Determine the (x, y) coordinate at the center of the cell enclosing the given text.  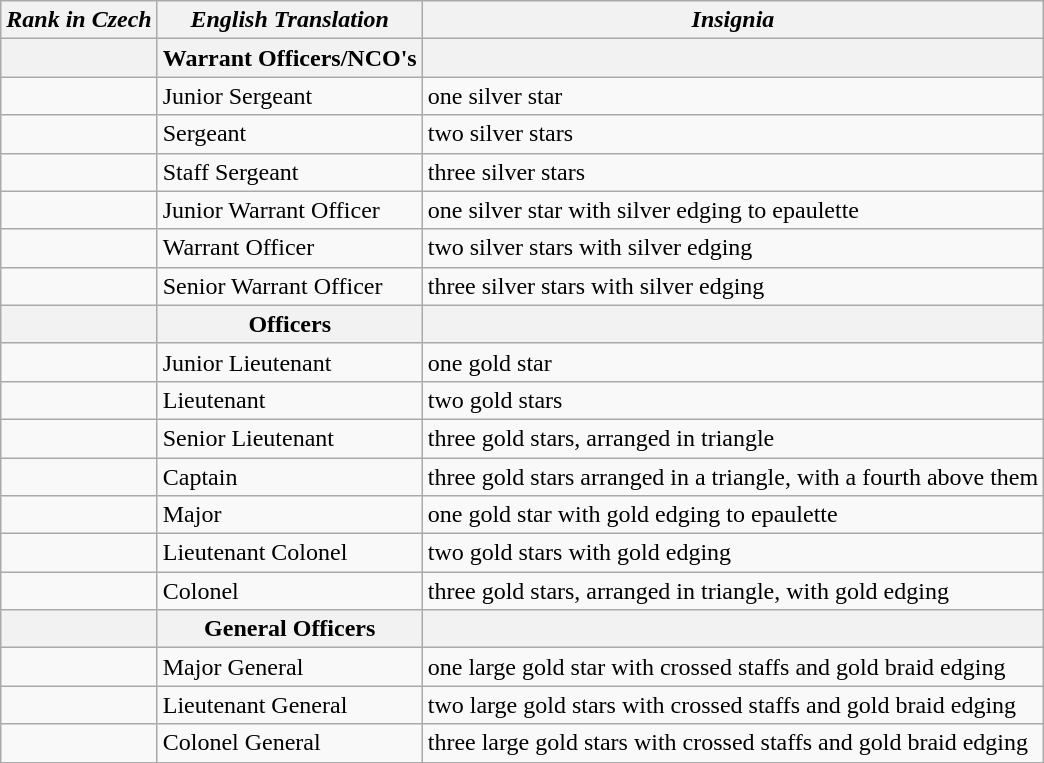
Lieutenant General (290, 705)
three silver stars (733, 172)
two large gold stars with crossed staffs and gold braid edging (733, 705)
Warrant Officers/NCO's (290, 58)
two gold stars (733, 400)
Rank in Czech (79, 20)
Major (290, 515)
General Officers (290, 629)
two gold stars with gold edging (733, 553)
Senior Warrant Officer (290, 286)
Junior Warrant Officer (290, 210)
Colonel (290, 591)
three gold stars, arranged in triangle, with gold edging (733, 591)
Warrant Officer (290, 248)
Sergeant (290, 134)
three silver stars with silver edging (733, 286)
three gold stars, arranged in triangle (733, 438)
two silver stars with silver edging (733, 248)
Insignia (733, 20)
Lieutenant Colonel (290, 553)
Officers (290, 324)
three gold stars arranged in a triangle, with a fourth above them (733, 477)
Senior Lieutenant (290, 438)
one silver star (733, 96)
Major General (290, 667)
three large gold stars with crossed staffs and gold braid edging (733, 743)
one gold star (733, 362)
Staff Sergeant (290, 172)
one silver star with silver edging to epaulette (733, 210)
Colonel General (290, 743)
two silver stars (733, 134)
Lieutenant (290, 400)
one gold star with gold edging to epaulette (733, 515)
Junior Sergeant (290, 96)
Junior Lieutenant (290, 362)
Captain (290, 477)
English Translation (290, 20)
one large gold star with crossed staffs and gold braid edging (733, 667)
